Capture the cell that displays the provided text and extract its (X, Y) central coordinate. 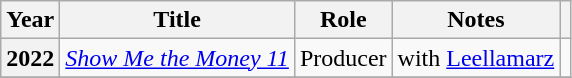
Producer (343, 58)
with Leellamarz (476, 58)
Notes (476, 20)
Role (343, 20)
2022 (30, 58)
Year (30, 20)
Title (178, 20)
Show Me the Money 11 (178, 58)
